Extract the (x, y) coordinate from the center of the cell holding the provided text.  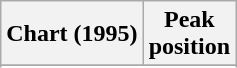
Chart (1995) (72, 34)
Peakposition (189, 34)
